Provide the [x, y] coordinate of the cell's center where the given text is located.  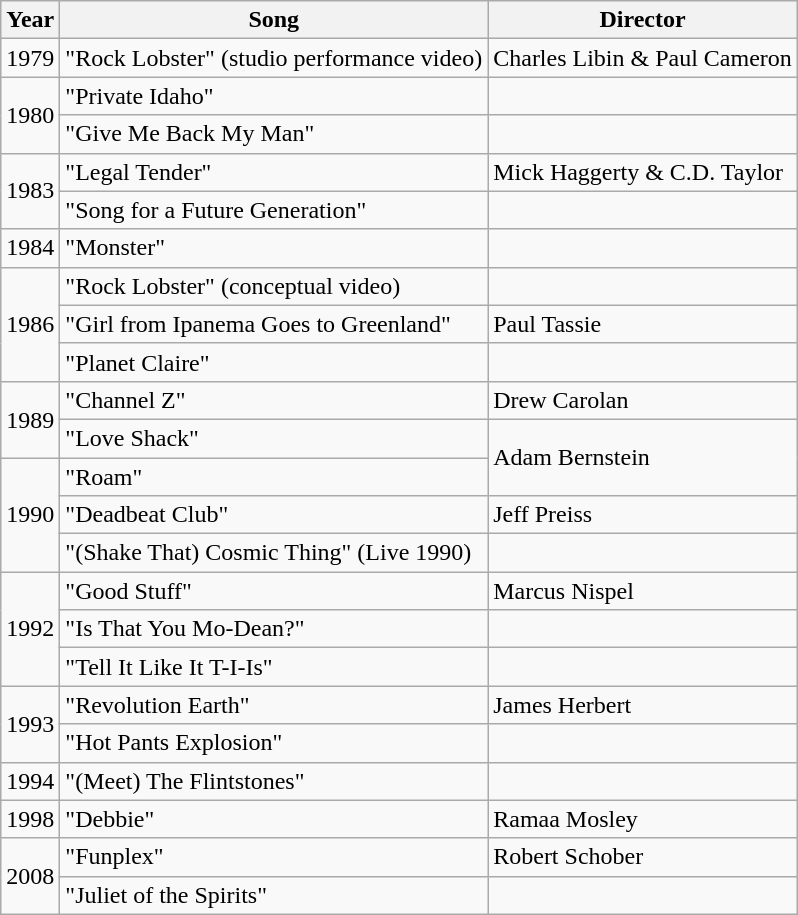
1983 [30, 191]
Drew Carolan [643, 400]
Adam Bernstein [643, 457]
1979 [30, 58]
Marcus Nispel [643, 591]
"Private Idaho" [274, 96]
"Monster" [274, 248]
"Love Shack" [274, 438]
Charles Libin & Paul Cameron [643, 58]
"Channel Z" [274, 400]
Robert Schober [643, 857]
"Give Me Back My Man" [274, 134]
"Revolution Earth" [274, 705]
"Debbie" [274, 819]
"(Shake That) Cosmic Thing" (Live 1990) [274, 553]
"Song for a Future Generation" [274, 210]
Paul Tassie [643, 324]
"Juliet of the Spirits" [274, 895]
"Rock Lobster" (conceptual video) [274, 286]
1986 [30, 324]
"Hot Pants Explosion" [274, 743]
Year [30, 20]
Mick Haggerty & C.D. Taylor [643, 172]
"Planet Claire" [274, 362]
"(Meet) The Flintstones" [274, 781]
1992 [30, 629]
"Good Stuff" [274, 591]
"Legal Tender" [274, 172]
1989 [30, 419]
Jeff Preiss [643, 515]
"Roam" [274, 477]
2008 [30, 876]
1990 [30, 515]
Ramaa Mosley [643, 819]
Song [274, 20]
1984 [30, 248]
"Funplex" [274, 857]
1994 [30, 781]
"Tell It Like It T-I-Is" [274, 667]
"Rock Lobster" (studio performance video) [274, 58]
"Is That You Mo-Dean?" [274, 629]
"Girl from Ipanema Goes to Greenland" [274, 324]
1998 [30, 819]
Director [643, 20]
James Herbert [643, 705]
1993 [30, 724]
"Deadbeat Club" [274, 515]
1980 [30, 115]
